Find where the given text appears and provide that cell's center as (x, y) coordinate. 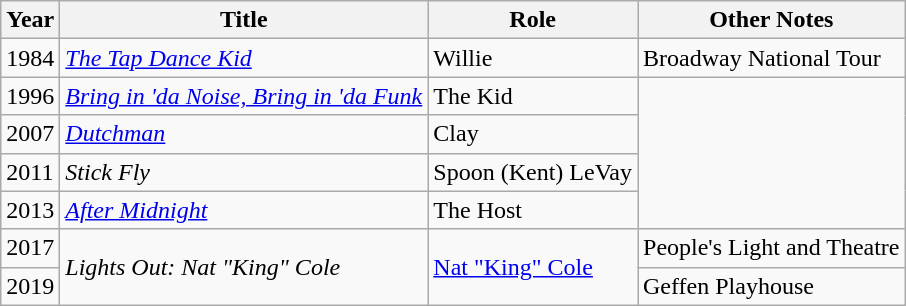
2017 (30, 248)
2019 (30, 286)
1984 (30, 58)
The Kid (533, 96)
2007 (30, 134)
After Midnight (244, 210)
1996 (30, 96)
Lights Out: Nat "King" Cole (244, 267)
Willie (533, 58)
Role (533, 20)
Geffen Playhouse (772, 286)
Clay (533, 134)
Spoon (Kent) LeVay (533, 172)
Title (244, 20)
Other Notes (772, 20)
2013 (30, 210)
The Host (533, 210)
People's Light and Theatre (772, 248)
2011 (30, 172)
Stick Fly (244, 172)
Year (30, 20)
The Tap Dance Kid (244, 58)
Dutchman (244, 134)
Broadway National Tour (772, 58)
Nat "King" Cole (533, 267)
Bring in 'da Noise, Bring in 'da Funk (244, 96)
